Capture the cell that displays the provided text and extract its (X, Y) central coordinate. 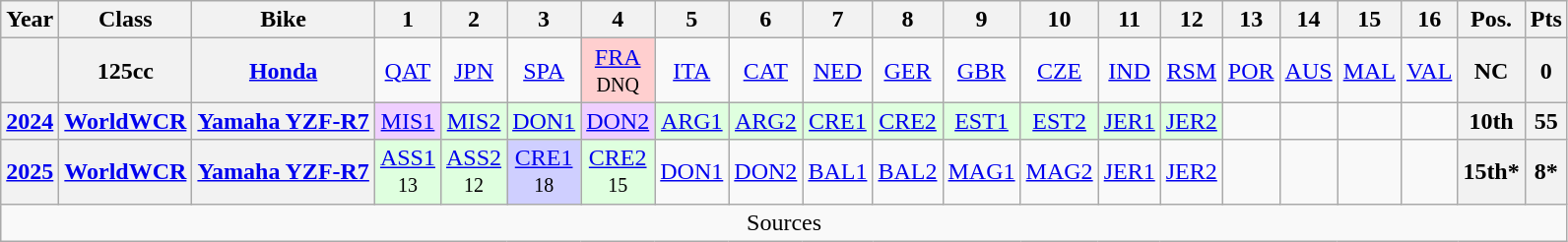
Honda (284, 71)
MAL (1369, 71)
NC (1491, 71)
NED (837, 71)
FRADNQ (619, 71)
12 (1192, 20)
BAL1 (837, 171)
CRE215 (619, 171)
55 (1546, 121)
5 (691, 20)
Bike (284, 20)
Class (126, 20)
MIS1 (408, 121)
RSM (1192, 71)
EST2 (1060, 121)
14 (1308, 20)
GBR (981, 71)
8 (908, 20)
3 (544, 20)
2025 (30, 171)
6 (766, 20)
ARG1 (691, 121)
CAT (766, 71)
125cc (126, 71)
15 (1369, 20)
0 (1546, 71)
9 (981, 20)
MAG1 (981, 171)
CRE2 (908, 121)
11 (1129, 20)
SPA (544, 71)
AUS (1308, 71)
CZE (1060, 71)
QAT (408, 71)
10th (1491, 121)
CRE1 (837, 121)
1 (408, 20)
7 (837, 20)
GER (908, 71)
Sources (784, 222)
IND (1129, 71)
CRE118 (544, 171)
Pts (1546, 20)
JPN (473, 71)
ASS212 (473, 171)
8* (1546, 171)
4 (619, 20)
16 (1430, 20)
13 (1251, 20)
ITA (691, 71)
15th* (1491, 171)
BAL2 (908, 171)
VAL (1430, 71)
EST1 (981, 121)
Pos. (1491, 20)
ASS113 (408, 171)
MAG2 (1060, 171)
10 (1060, 20)
2 (473, 20)
POR (1251, 71)
Year (30, 20)
MIS2 (473, 121)
2024 (30, 121)
ARG2 (766, 121)
